Locate the cell with the specified text and output its [X, Y] center coordinate. 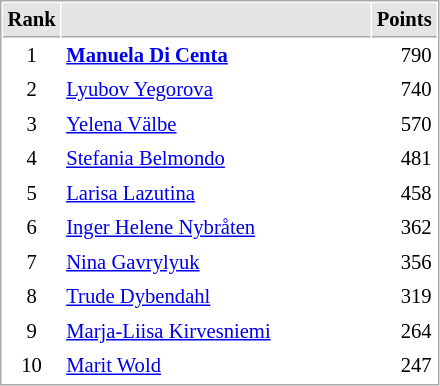
3 [32, 124]
319 [404, 296]
Nina Gavrylyuk [216, 262]
Lyubov Yegorova [216, 90]
740 [404, 90]
Stefania Belmondo [216, 158]
Marit Wold [216, 366]
356 [404, 262]
6 [32, 228]
5 [32, 194]
2 [32, 90]
Manuela Di Centa [216, 56]
10 [32, 366]
570 [404, 124]
Rank [32, 20]
Marja-Liisa Kirvesniemi [216, 332]
481 [404, 158]
4 [32, 158]
264 [404, 332]
247 [404, 366]
Yelena Välbe [216, 124]
8 [32, 296]
458 [404, 194]
7 [32, 262]
Larisa Lazutina [216, 194]
Trude Dybendahl [216, 296]
9 [32, 332]
Inger Helene Nybråten [216, 228]
362 [404, 228]
790 [404, 56]
Points [404, 20]
1 [32, 56]
